Return the (x, y) coordinate for the center point of the cell that contains the specified text.  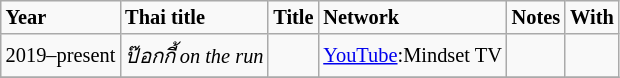
With (592, 17)
Notes (536, 17)
Year (61, 17)
Title (293, 17)
YouTube:Mindset TV (412, 56)
Network (412, 17)
Thai title (194, 17)
2019–present (61, 56)
ป๊อกกี้ on the run (194, 56)
